Find where the given text appears and provide that cell's center as (X, Y) coordinate. 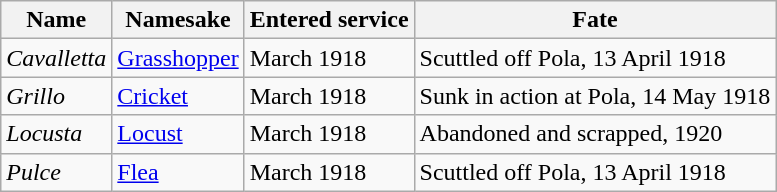
Cavalletta (56, 58)
Namesake (178, 20)
Sunk in action at Pola, 14 May 1918 (595, 96)
Grillo (56, 96)
Pulce (56, 172)
Cricket (178, 96)
Locust (178, 134)
Name (56, 20)
Fate (595, 20)
Abandoned and scrapped, 1920 (595, 134)
Flea (178, 172)
Locusta (56, 134)
Entered service (329, 20)
Grasshopper (178, 58)
